Output the [x, y] coordinate of the center of the cell containing the given text.  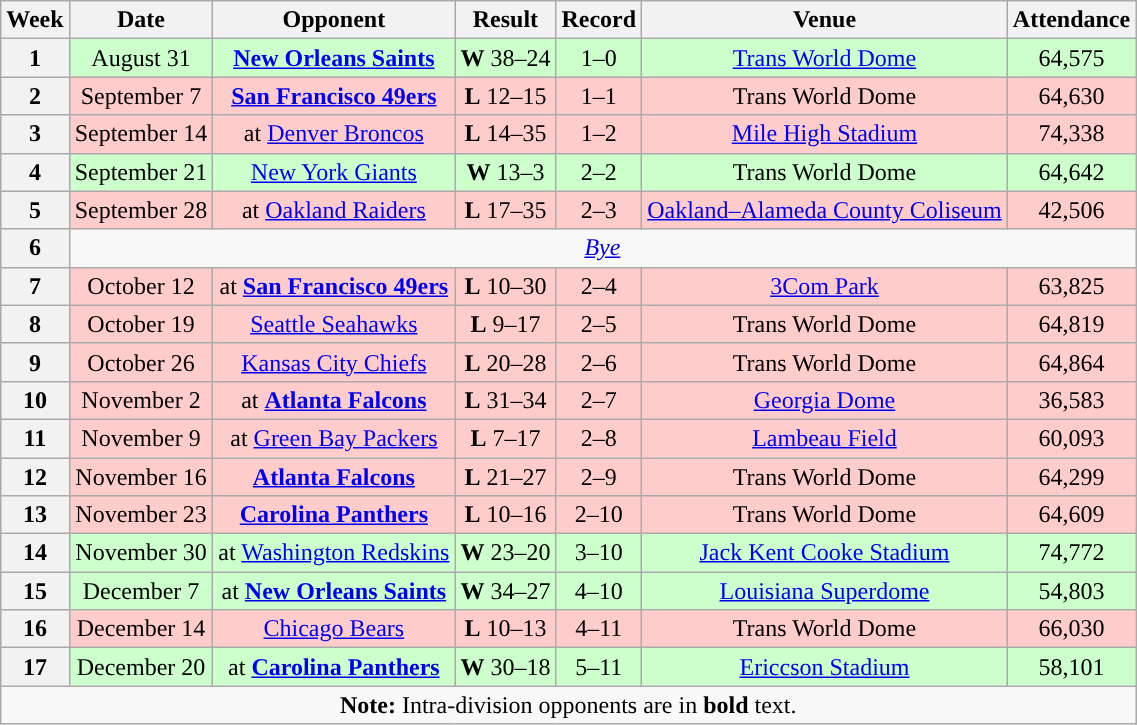
W 23–20 [506, 553]
4–10 [599, 591]
64,630 [1071, 96]
W 34–27 [506, 591]
15 [35, 591]
at Carolina Panthers [334, 667]
3–10 [599, 553]
4–11 [599, 629]
Kansas City Chiefs [334, 362]
7 [35, 286]
2–7 [599, 400]
42,506 [1071, 210]
9 [35, 362]
60,093 [1071, 438]
September 28 [141, 210]
at Oakland Raiders [334, 210]
64,575 [1071, 58]
Note: Intra-division opponents are in bold text. [568, 705]
L 9–17 [506, 324]
at San Francisco 49ers [334, 286]
Georgia Dome [825, 400]
L 7–17 [506, 438]
Opponent [334, 20]
Carolina Panthers [334, 515]
14 [35, 553]
Louisiana Superdome [825, 591]
at Denver Broncos [334, 134]
8 [35, 324]
10 [35, 400]
2–3 [599, 210]
Lambeau Field [825, 438]
2–9 [599, 477]
November 9 [141, 438]
2–4 [599, 286]
at Green Bay Packers [334, 438]
2–8 [599, 438]
Bye [602, 248]
San Francisco 49ers [334, 96]
3Com Park [825, 286]
Date [141, 20]
58,101 [1071, 667]
L 31–34 [506, 400]
Seattle Seahawks [334, 324]
Record [599, 20]
October 26 [141, 362]
2–10 [599, 515]
December 7 [141, 591]
October 12 [141, 286]
W 13–3 [506, 172]
11 [35, 438]
74,338 [1071, 134]
December 14 [141, 629]
L 12–15 [506, 96]
Oakland–Alameda County Coliseum [825, 210]
64,299 [1071, 477]
September 21 [141, 172]
December 20 [141, 667]
October 19 [141, 324]
Mile High Stadium [825, 134]
L 17–35 [506, 210]
1–0 [599, 58]
74,772 [1071, 553]
September 7 [141, 96]
Attendance [1071, 20]
W 30–18 [506, 667]
Jack Kent Cooke Stadium [825, 553]
54,803 [1071, 591]
36,583 [1071, 400]
2–5 [599, 324]
1 [35, 58]
2–2 [599, 172]
63,825 [1071, 286]
Atlanta Falcons [334, 477]
L 14–35 [506, 134]
Week [35, 20]
September 14 [141, 134]
L 10–30 [506, 286]
64,609 [1071, 515]
L 21–27 [506, 477]
August 31 [141, 58]
W 38–24 [506, 58]
L 10–13 [506, 629]
64,642 [1071, 172]
L 10–16 [506, 515]
Chicago Bears [334, 629]
6 [35, 248]
Result [506, 20]
November 16 [141, 477]
Ericcson Stadium [825, 667]
1–2 [599, 134]
12 [35, 477]
1–1 [599, 96]
3 [35, 134]
at Atlanta Falcons [334, 400]
5 [35, 210]
November 23 [141, 515]
66,030 [1071, 629]
November 30 [141, 553]
13 [35, 515]
November 2 [141, 400]
2 [35, 96]
L 20–28 [506, 362]
2–6 [599, 362]
New Orleans Saints [334, 58]
at New Orleans Saints [334, 591]
64,819 [1071, 324]
16 [35, 629]
17 [35, 667]
Venue [825, 20]
at Washington Redskins [334, 553]
New York Giants [334, 172]
64,864 [1071, 362]
5–11 [599, 667]
4 [35, 172]
